Search for the cell housing the specified text and yield its [X, Y] center coordinate. 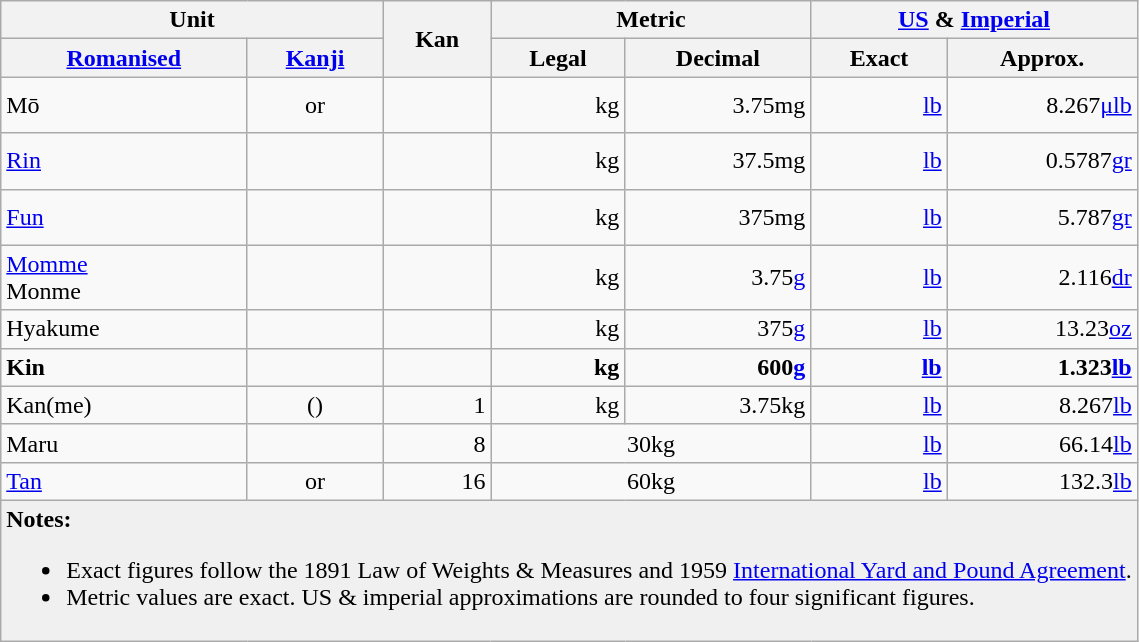
Fun [124, 217]
13.23oz [1042, 329]
8 [437, 443]
600g [718, 367]
Legal [558, 58]
60kg [651, 481]
Kan [437, 39]
Approx. [1042, 58]
Rin [124, 161]
1.323lb [1042, 367]
Exact [879, 58]
3.75g [718, 278]
375mg [718, 217]
Decimal [718, 58]
Maru [124, 443]
US & Imperial [974, 20]
2.116dr [1042, 278]
37.5mg [718, 161]
66.14lb [1042, 443]
Unit [192, 20]
Kanji [315, 58]
3.75kg [718, 405]
1 [437, 405]
MommeMonme [124, 278]
8.267μlb [1042, 105]
375g [718, 329]
132.3lb [1042, 481]
() [315, 405]
Kin [124, 367]
Tan [124, 481]
3.75mg [718, 105]
Metric [651, 20]
30kg [651, 443]
Mō [124, 105]
8.267lb [1042, 405]
5.787gr [1042, 217]
Romanised [124, 58]
Hyakume [124, 329]
0.5787gr [1042, 161]
Kan(me) [124, 405]
16 [437, 481]
